For the text-containing cell, return its midpoint in [X, Y] coordinate format. 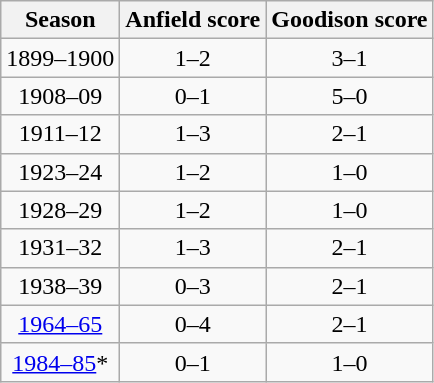
1911–12 [60, 134]
1964–65 [60, 324]
0–3 [193, 286]
1938–39 [60, 286]
1923–24 [60, 172]
Season [60, 20]
Goodison score [350, 20]
Anfield score [193, 20]
1928–29 [60, 210]
0–4 [193, 324]
5–0 [350, 96]
3–1 [350, 58]
1908–09 [60, 96]
1899–1900 [60, 58]
1931–32 [60, 248]
1984–85* [60, 362]
